Identify which cell holds the provided text, then report its (X, Y) central coordinate. 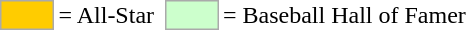
= All-Star (106, 15)
